Scan for the cell matching the given text and deliver its (X, Y) coordinate at center. 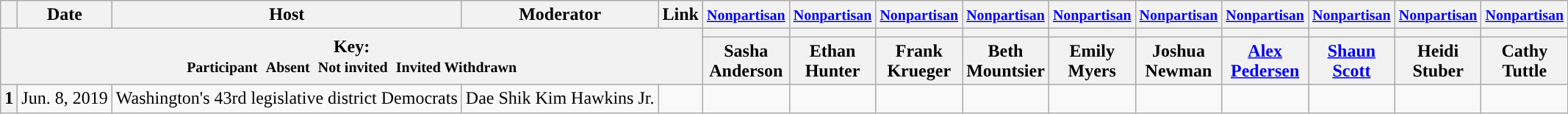
Frank Krueger (919, 60)
Alex Pedersen (1265, 60)
Shaun Scott (1352, 60)
Ethan Hunter (832, 60)
Washington's 43rd legislative district Democrats (287, 99)
Link (680, 15)
Sasha Anderson (746, 60)
Joshua Newman (1179, 60)
Beth Mountsier (1006, 60)
Emily Myers (1092, 60)
Jun. 8, 2019 (65, 99)
1 (9, 99)
Date (65, 15)
Host (287, 15)
Cathy Tuttle (1525, 60)
Moderator (560, 15)
Key: Participant Absent Not invited Invited Withdrawn (352, 57)
Dae Shik Kim Hawkins Jr. (560, 99)
Heidi Stuber (1438, 60)
